Identify which cell holds the provided text, then report its [x, y] central coordinate. 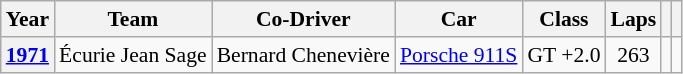
Laps [633, 19]
263 [633, 55]
GT +2.0 [564, 55]
Team [133, 19]
Bernard Chenevière [304, 55]
Class [564, 19]
Car [458, 19]
Year [28, 19]
1971 [28, 55]
Porsche 911S [458, 55]
Co-Driver [304, 19]
Écurie Jean Sage [133, 55]
